For the text-containing cell, return its midpoint in (X, Y) coordinate format. 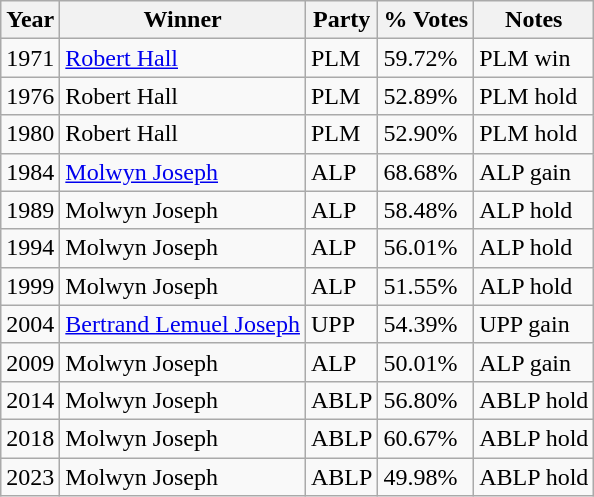
% Votes (426, 20)
56.01% (426, 248)
52.90% (426, 134)
51.55% (426, 286)
Notes (534, 20)
Bertrand Lemuel Joseph (183, 324)
1989 (30, 210)
2023 (30, 477)
Winner (183, 20)
68.68% (426, 172)
1994 (30, 248)
1999 (30, 286)
49.98% (426, 477)
60.67% (426, 438)
2009 (30, 362)
2014 (30, 400)
2004 (30, 324)
59.72% (426, 58)
52.89% (426, 96)
50.01% (426, 362)
1980 (30, 134)
58.48% (426, 210)
1984 (30, 172)
1971 (30, 58)
2018 (30, 438)
1976 (30, 96)
PLM win (534, 58)
Year (30, 20)
54.39% (426, 324)
UPP gain (534, 324)
Party (341, 20)
UPP (341, 324)
56.80% (426, 400)
